Find where the given text appears and provide that cell's center as [X, Y] coordinate. 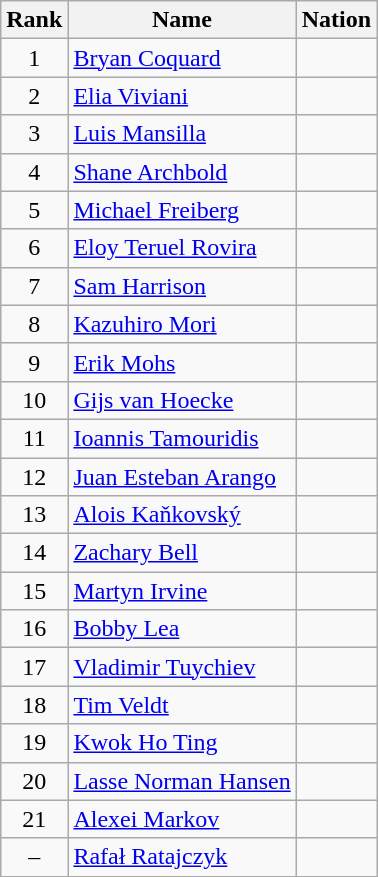
6 [34, 248]
14 [34, 553]
3 [34, 134]
Nation [336, 20]
15 [34, 591]
Alexei Markov [182, 819]
17 [34, 667]
8 [34, 324]
Alois Kaňkovský [182, 515]
Shane Archbold [182, 172]
Tim Veldt [182, 705]
Michael Freiberg [182, 210]
Lasse Norman Hansen [182, 781]
2 [34, 96]
Martyn Irvine [182, 591]
Kwok Ho Ting [182, 743]
Gijs van Hoecke [182, 400]
Rafał Ratajczyk [182, 857]
Bryan Coquard [182, 58]
9 [34, 362]
Vladimir Tuychiev [182, 667]
19 [34, 743]
Sam Harrison [182, 286]
10 [34, 400]
Rank [34, 20]
– [34, 857]
18 [34, 705]
Eloy Teruel Rovira [182, 248]
1 [34, 58]
Name [182, 20]
4 [34, 172]
16 [34, 629]
13 [34, 515]
Ioannis Tamouridis [182, 438]
7 [34, 286]
11 [34, 438]
Juan Esteban Arango [182, 477]
Zachary Bell [182, 553]
12 [34, 477]
Luis Mansilla [182, 134]
Elia Viviani [182, 96]
21 [34, 819]
20 [34, 781]
5 [34, 210]
Kazuhiro Mori [182, 324]
Erik Mohs [182, 362]
Bobby Lea [182, 629]
